From the cell containing the given text, extract its center point as [x, y] coordinate. 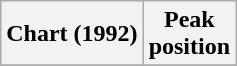
Chart (1992) [72, 34]
Peakposition [189, 34]
